Search for the cell housing the specified text and yield its [X, Y] center coordinate. 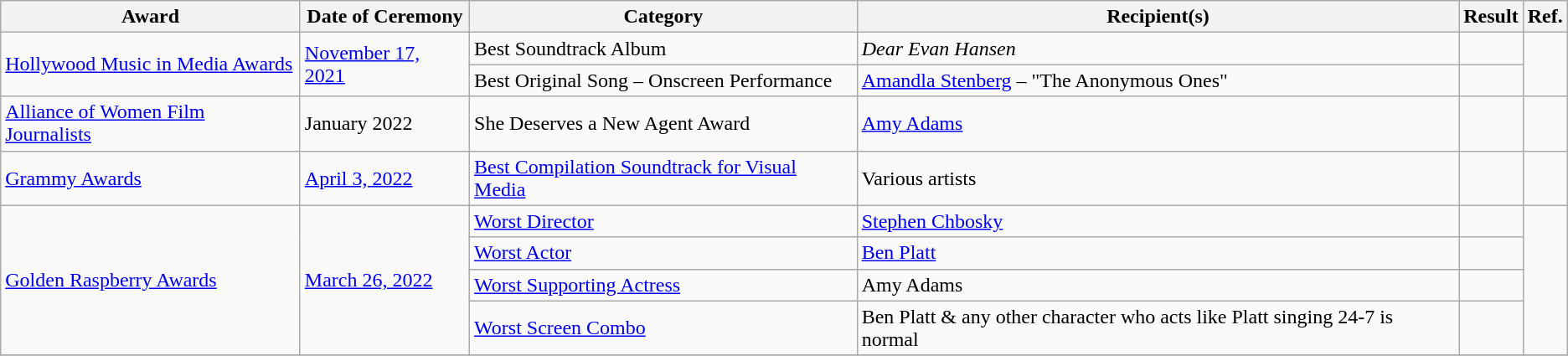
Worst Actor [663, 253]
Result [1491, 17]
Hollywood Music in Media Awards [151, 64]
January 2022 [384, 124]
Grammy Awards [151, 178]
Amandla Stenberg – "The Anonymous Ones" [1158, 80]
She Deserves a New Agent Award [663, 124]
Worst Screen Combo [663, 328]
Best Original Song – Onscreen Performance [663, 80]
Date of Ceremony [384, 17]
March 26, 2022 [384, 280]
Ref. [1545, 17]
Worst Supporting Actress [663, 285]
Dear Evan Hansen [1158, 49]
April 3, 2022 [384, 178]
November 17, 2021 [384, 64]
Category [663, 17]
Various artists [1158, 178]
Stephen Chbosky [1158, 221]
Best Soundtrack Album [663, 49]
Ben Platt & any other character who acts like Platt singing 24-7 is normal [1158, 328]
Golden Raspberry Awards [151, 280]
Best Compilation Soundtrack for Visual Media [663, 178]
Ben Platt [1158, 253]
Alliance of Women Film Journalists [151, 124]
Recipient(s) [1158, 17]
Worst Director [663, 221]
Award [151, 17]
